From the cell containing the given text, extract its center point as [X, Y] coordinate. 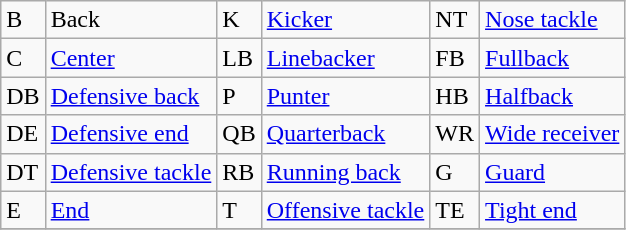
Center [131, 58]
Tight end [552, 210]
DE [23, 134]
FB [455, 58]
K [239, 20]
RB [239, 172]
T [239, 210]
Guard [552, 172]
Halfback [552, 96]
Quarterback [346, 134]
Punter [346, 96]
Defensive back [131, 96]
Back [131, 20]
Nose tackle [552, 20]
Wide receiver [552, 134]
DT [23, 172]
QB [239, 134]
Offensive tackle [346, 210]
Defensive end [131, 134]
HB [455, 96]
C [23, 58]
Linebacker [346, 58]
P [239, 96]
LB [239, 58]
B [23, 20]
End [131, 210]
NT [455, 20]
DB [23, 96]
Kicker [346, 20]
WR [455, 134]
G [455, 172]
Running back [346, 172]
TE [455, 210]
E [23, 210]
Fullback [552, 58]
Defensive tackle [131, 172]
